Pinpoint the cell where the given text exists, returning its (X, Y) midpoint coordinate. 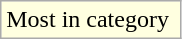
Most in category (91, 20)
